For the text-containing cell, return its midpoint in (x, y) coordinate format. 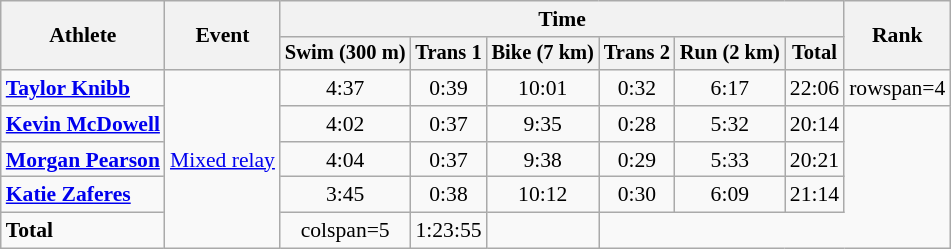
0:30 (637, 195)
10:01 (543, 88)
3:45 (345, 195)
Taylor Knibb (83, 88)
0:39 (448, 88)
Athlete (83, 36)
Morgan Pearson (83, 160)
6:17 (730, 88)
0:28 (637, 124)
Trans 2 (637, 54)
4:37 (345, 88)
Mixed relay (222, 159)
20:21 (814, 160)
5:32 (730, 124)
22:06 (814, 88)
Rank (897, 36)
Trans 1 (448, 54)
Bike (7 km) (543, 54)
0:29 (637, 160)
5:33 (730, 160)
Run (2 km) (730, 54)
0:32 (637, 88)
colspan=5 (345, 231)
Event (222, 36)
9:35 (543, 124)
20:14 (814, 124)
4:04 (345, 160)
Time (562, 19)
6:09 (730, 195)
Katie Zaferes (83, 195)
rowspan=4 (897, 88)
1:23:55 (448, 231)
10:12 (543, 195)
Swim (300 m) (345, 54)
21:14 (814, 195)
9:38 (543, 160)
4:02 (345, 124)
0:38 (448, 195)
Kevin McDowell (83, 124)
